Determine the [X, Y] coordinate at the center of the cell enclosing the given text.  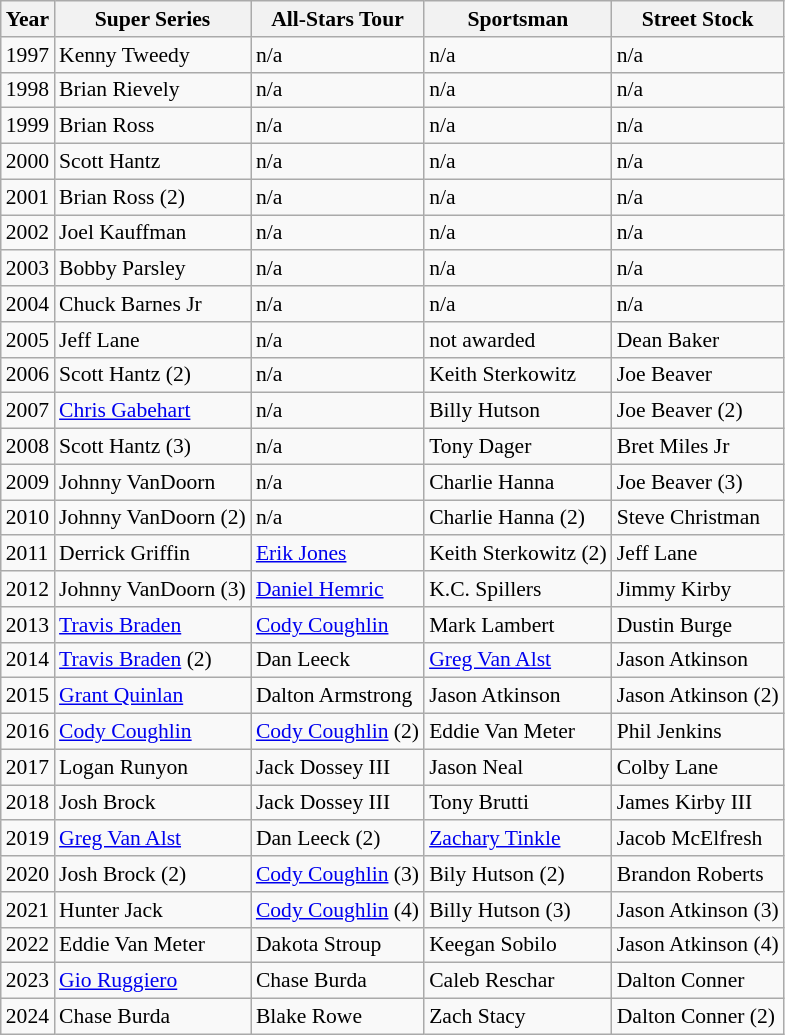
2002 [28, 233]
Dalton Conner [698, 981]
Cody Coughlin (3) [338, 874]
Tony Brutti [518, 803]
Super Series [152, 19]
2013 [28, 625]
Jacob McElfresh [698, 839]
Joe Beaver (3) [698, 482]
Dan Leeck [338, 660]
Blake Rowe [338, 1017]
2014 [28, 660]
James Kirby III [698, 803]
Chuck Barnes Jr [152, 304]
Dakota Stroup [338, 945]
Dan Leeck (2) [338, 839]
Johnny VanDoorn [152, 482]
Charlie Hanna [518, 482]
Jason Atkinson (4) [698, 945]
Phil Jenkins [698, 732]
Jimmy Kirby [698, 589]
Bobby Parsley [152, 269]
Travis Braden (2) [152, 660]
Jason Atkinson (3) [698, 910]
2019 [28, 839]
2004 [28, 304]
Street Stock [698, 19]
2010 [28, 518]
Keegan Sobilo [518, 945]
2009 [28, 482]
Bily Hutson (2) [518, 874]
Bret Miles Jr [698, 447]
Jason Atkinson (2) [698, 696]
Keith Sterkowitz (2) [518, 554]
Keith Sterkowitz [518, 375]
Scott Hantz (2) [152, 375]
Jason Neal [518, 767]
Year [28, 19]
2015 [28, 696]
Zach Stacy [518, 1017]
Gio Ruggiero [152, 981]
2017 [28, 767]
2011 [28, 554]
2024 [28, 1017]
Dalton Conner (2) [698, 1017]
2022 [28, 945]
Steve Christman [698, 518]
Grant Quinlan [152, 696]
Joe Beaver (2) [698, 411]
Derrick Griffin [152, 554]
2006 [28, 375]
Brandon Roberts [698, 874]
Daniel Hemric [338, 589]
Sportsman [518, 19]
Billy Hutson [518, 411]
2012 [28, 589]
Colby Lane [698, 767]
1999 [28, 126]
1998 [28, 90]
Johnny VanDoorn (2) [152, 518]
2007 [28, 411]
Johnny VanDoorn (3) [152, 589]
2021 [28, 910]
Zachary Tinkle [518, 839]
2001 [28, 197]
Brian Rievely [152, 90]
Dustin Burge [698, 625]
2016 [28, 732]
Josh Brock [152, 803]
Charlie Hanna (2) [518, 518]
Logan Runyon [152, 767]
Erik Jones [338, 554]
Brian Ross (2) [152, 197]
Brian Ross [152, 126]
Scott Hantz [152, 162]
Joe Beaver [698, 375]
Mark Lambert [518, 625]
Chris Gabehart [152, 411]
Kenny Tweedy [152, 55]
Travis Braden [152, 625]
Joel Kauffman [152, 233]
2018 [28, 803]
Caleb Reschar [518, 981]
K.C. Spillers [518, 589]
Hunter Jack [152, 910]
Billy Hutson (3) [518, 910]
Cody Coughlin (2) [338, 732]
2023 [28, 981]
Josh Brock (2) [152, 874]
Cody Coughlin (4) [338, 910]
2020 [28, 874]
Tony Dager [518, 447]
2003 [28, 269]
2000 [28, 162]
Dean Baker [698, 340]
Dalton Armstrong [338, 696]
1997 [28, 55]
All-Stars Tour [338, 19]
not awarded [518, 340]
2008 [28, 447]
Scott Hantz (3) [152, 447]
2005 [28, 340]
